Find where the given text appears and provide that cell's center as [x, y] coordinate. 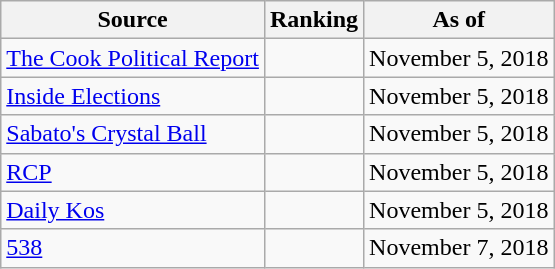
As of [459, 20]
Ranking [314, 20]
November 7, 2018 [459, 248]
Sabato's Crystal Ball [133, 134]
RCP [133, 172]
Inside Elections [133, 96]
538 [133, 248]
Source [133, 20]
The Cook Political Report [133, 58]
Daily Kos [133, 210]
